Identify which cell holds the provided text, then report its [X, Y] central coordinate. 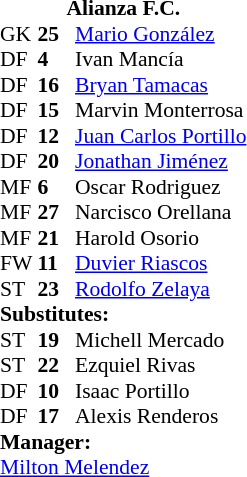
16 [57, 84]
Duvier Riascos [160, 263]
Ezquiel Rivas [160, 365]
Rodolfo Zelaya [160, 288]
FW [19, 263]
11 [57, 263]
Oscar Rodriguez [160, 186]
Bryan Tamacas [160, 84]
Juan Carlos Portillo [160, 135]
12 [57, 135]
27 [57, 212]
20 [57, 161]
Michell Mercado [160, 339]
Substitutes: [123, 314]
Isaac Portillo [160, 390]
25 [57, 33]
Mario González [160, 33]
Marvin Monterrosa [160, 110]
22 [57, 365]
10 [57, 390]
Alexis Renderos [160, 416]
Jonathan Jiménez [160, 161]
Narcisco Orellana [160, 212]
Ivan Mancía [160, 59]
19 [57, 339]
GK [19, 33]
17 [57, 416]
23 [57, 288]
Manager: [123, 441]
4 [57, 59]
6 [57, 186]
21 [57, 237]
Harold Osorio [160, 237]
15 [57, 110]
